Return [X, Y] of the center of cell containing provided text 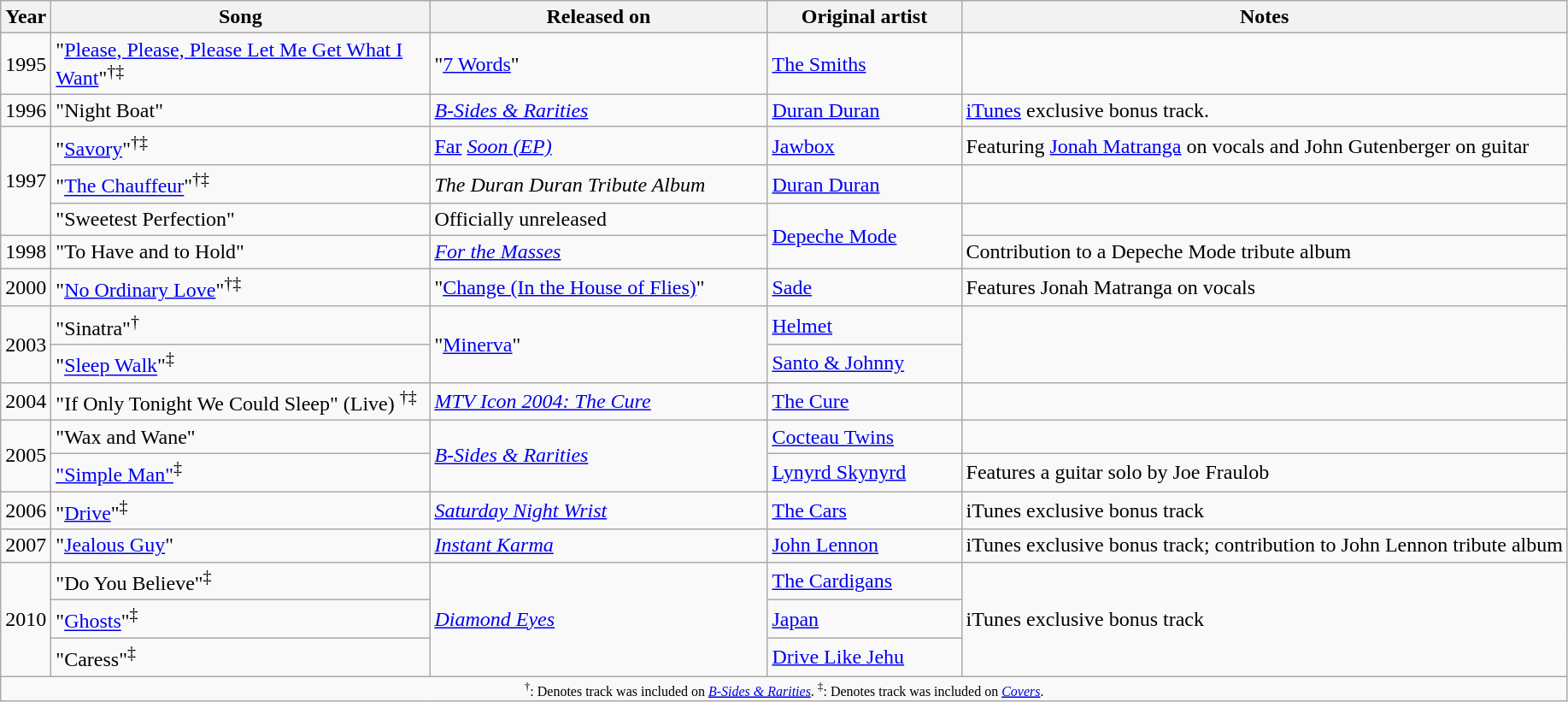
John Lennon [865, 546]
iTunes exclusive bonus track. [1265, 110]
"Wax and Wane" [241, 437]
"Please, Please, Please Let Me Get What I Want"†‡ [241, 64]
"Savory"†‡ [241, 145]
Officially unreleased [598, 220]
Notes [1265, 17]
2003 [26, 344]
Diamond Eyes [598, 619]
iTunes exclusive bonus track; contribution to John Lennon tribute album [1265, 546]
2010 [26, 619]
Instant Karma [598, 546]
Cocteau Twins [865, 437]
For the Masses [598, 252]
Lynyrd Skynyrd [865, 472]
Santo & Johnny [865, 364]
"Simple Man"‡ [241, 472]
Drive Like Jehu [865, 657]
2005 [26, 457]
Contribution to a Depeche Mode tribute album [1265, 252]
Helmet [865, 325]
Featuring Jonah Matranga on vocals and John Gutenberger on guitar [1265, 145]
The Smiths [865, 64]
†: Denotes track was included on B-Sides & Rarities. ‡: Denotes track was included on Covers. [784, 689]
Features a guitar solo by Joe Fraulob [1265, 472]
"Sweetest Perfection" [241, 220]
1996 [26, 110]
Features Jonah Matranga on vocals [1265, 287]
"Change (In the House of Flies)" [598, 287]
Original artist [865, 17]
"Drive"‡ [241, 510]
Released on [598, 17]
Sade [865, 287]
"Do You Believe"‡ [241, 581]
2006 [26, 510]
"Jealous Guy" [241, 546]
The Cardigans [865, 581]
"Night Boat" [241, 110]
The Cure [865, 402]
"7 Words" [598, 64]
Jawbox [865, 145]
The Duran Duran Tribute Album [598, 185]
"Sleep Walk"‡ [241, 364]
1998 [26, 252]
"If Only Tonight We Could Sleep" (Live) †‡ [241, 402]
"No Ordinary Love"†‡ [241, 287]
Year [26, 17]
2000 [26, 287]
1997 [26, 181]
Far Soon (EP) [598, 145]
Japan [865, 619]
"Ghosts"‡ [241, 619]
2004 [26, 402]
"Caress"‡ [241, 657]
"Sinatra"† [241, 325]
"Minerva" [598, 344]
2007 [26, 546]
MTV Icon 2004: The Cure [598, 402]
Saturday Night Wrist [598, 510]
The Cars [865, 510]
Song [241, 17]
"The Chauffeur"†‡ [241, 185]
Depeche Mode [865, 236]
1995 [26, 64]
"To Have and to Hold" [241, 252]
